Return the (X, Y) coordinate for the center point of the cell that contains the specified text.  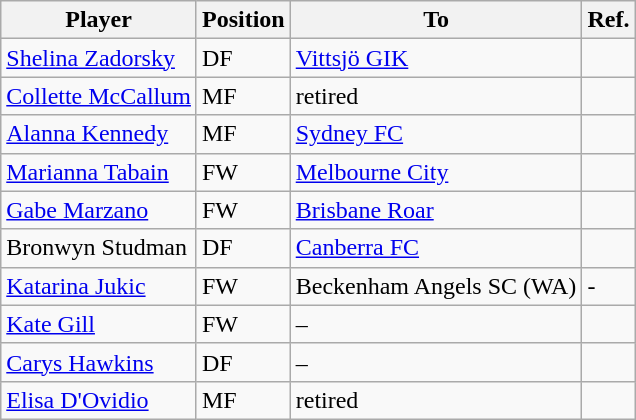
Katarina Jukic (99, 286)
- (608, 286)
Ref. (608, 20)
Vittsjö GIK (436, 58)
Gabe Marzano (99, 210)
Alanna Kennedy (99, 134)
Player (99, 20)
Canberra FC (436, 248)
Elisa D'Ovidio (99, 400)
Carys Hawkins (99, 362)
Collette McCallum (99, 96)
To (436, 20)
Beckenham Angels SC (WA) (436, 286)
Sydney FC (436, 134)
Bronwyn Studman (99, 248)
Kate Gill (99, 324)
Marianna Tabain (99, 172)
Brisbane Roar (436, 210)
Shelina Zadorsky (99, 58)
Position (243, 20)
Melbourne City (436, 172)
